Extract the [x, y] coordinate from the center of the cell holding the provided text.  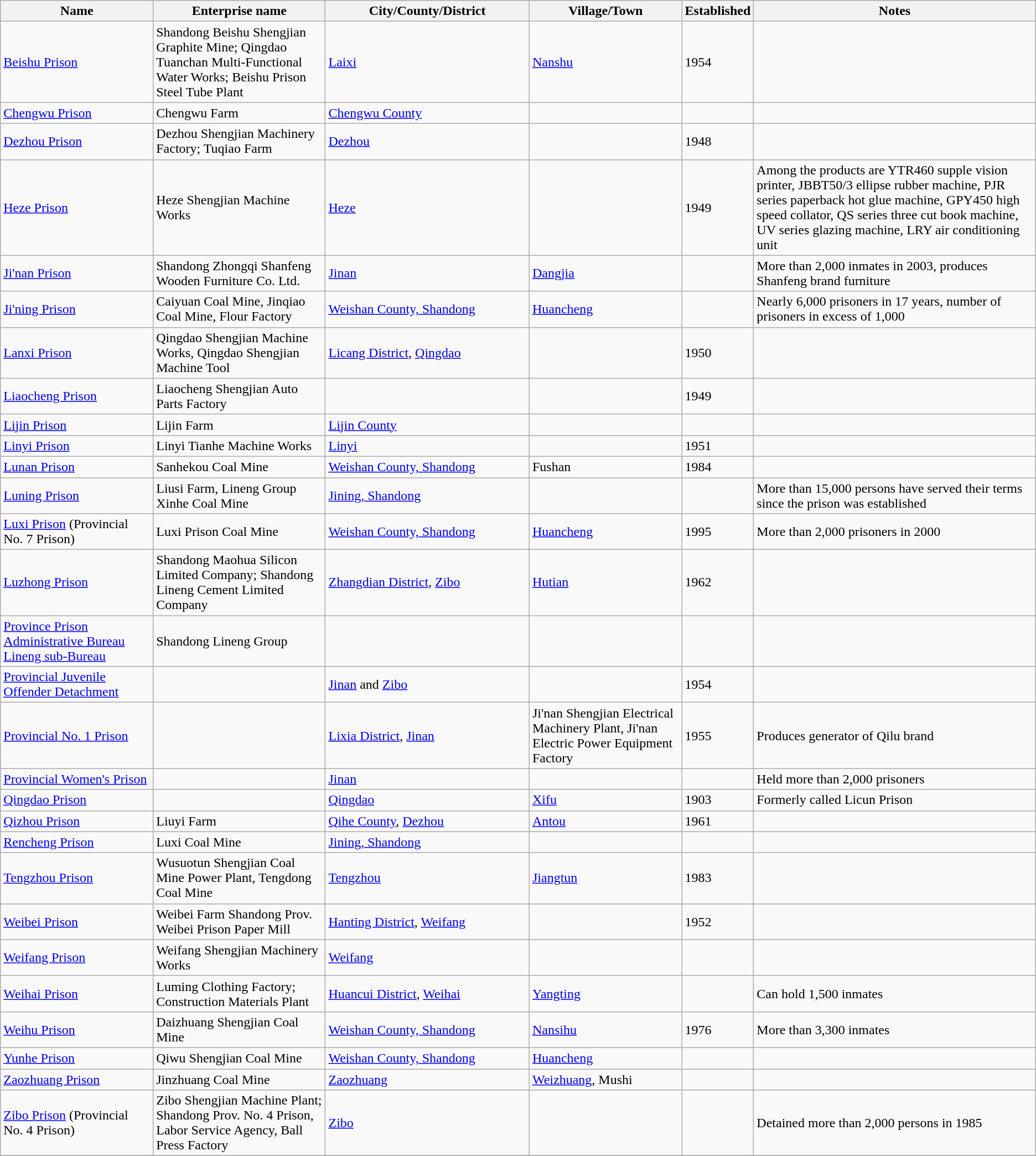
Held more than 2,000 prisoners [894, 779]
Lijin County [427, 425]
Luxi Prison (Provincial No. 7 Prison) [77, 531]
Lixia District, Jinan [427, 735]
1995 [718, 531]
Qingdao [427, 800]
Caiyuan Coal Mine, Jinqiao Coal Mine, Flour Factory [239, 309]
Lijin Prison [77, 425]
Weizhuang, Mushi [605, 1079]
More than 15,000 persons have served their terms since the prison was established [894, 495]
Dezhou [427, 142]
Enterprise name [239, 11]
Chengwu Farm [239, 113]
Shandong Maohua Silicon Limited Company; Shandong Lineng Cement Limited Company [239, 582]
Weibei Prison [77, 921]
1955 [718, 735]
Nearly 6,000 prisoners in 17 years, number of prisoners in excess of 1,000 [894, 309]
Xifu [605, 800]
1984 [718, 467]
Name [77, 11]
Weifang Shengjian Machinery Works [239, 958]
Chengwu County [427, 113]
Weihu Prison [77, 1030]
Weibei Farm Shandong Prov. Weibei Prison Paper Mill [239, 921]
Lunan Prison [77, 467]
Province Prison Administrative Bureau Lineng sub-Bureau [77, 641]
Daizhuang Shengjian Coal Mine [239, 1030]
Ji'nan Shengjian Electrical Machinery Plant, Ji'nan Electric Power Equipment Factory [605, 735]
1952 [718, 921]
Zibo [427, 1123]
Provincial Juvenile Offender Detachment [77, 684]
More than 3,300 inmates [894, 1030]
Luming Clothing Factory; Construction Materials Plant [239, 993]
1903 [718, 800]
Dangjia [605, 273]
Liaocheng Prison [77, 396]
Shandong Lineng Group [239, 641]
Licang District, Qingdao [427, 353]
Linyi [427, 446]
Nansihu [605, 1030]
Produces generator of Qilu brand [894, 735]
Provincial No. 1 Prison [77, 735]
Weifang [427, 958]
Qihe County, Dezhou [427, 821]
Notes [894, 11]
Luxi Prison Coal Mine [239, 531]
Hutian [605, 582]
Tengzhou Prison [77, 878]
Chengwu Prison [77, 113]
Huancui District, Weihai [427, 993]
Lanxi Prison [77, 353]
Nanshu [605, 62]
1951 [718, 446]
More than 2,000 prisoners in 2000 [894, 531]
Heze Shengjian Machine Works [239, 207]
1961 [718, 821]
Heze Prison [77, 207]
Zaozhuang [427, 1079]
Liaocheng Shengjian Auto Parts Factory [239, 396]
Formerly called Licun Prison [894, 800]
Established [718, 11]
Shandong Zhongqi Shanfeng Wooden Furniture Co. Ltd. [239, 273]
Can hold 1,500 inmates [894, 993]
Laixi [427, 62]
Provincial Women's Prison [77, 779]
Dezhou Prison [77, 142]
Yunhe Prison [77, 1058]
Shandong Beishu Shengjian Graphite Mine; Qingdao Tuanchan Multi-Functional Water Works; Beishu Prison Steel Tube Plant [239, 62]
Sanhekou Coal Mine [239, 467]
Wusuotun Shengjian Coal Mine Power Plant, Tengdong Coal Mine [239, 878]
1950 [718, 353]
Tengzhou [427, 878]
Liuyi Farm [239, 821]
Qingdao Prison [77, 800]
More than 2,000 inmates in 2003, produces Shanfeng brand furniture [894, 273]
Qizhou Prison [77, 821]
Heze [427, 207]
Ji'ning Prison [77, 309]
Weihai Prison [77, 993]
Liusi Farm, Lineng Group Xinhe Coal Mine [239, 495]
Linyi Tianhe Machine Works [239, 446]
1962 [718, 582]
Weifang Prison [77, 958]
Detained more than 2,000 persons in 1985 [894, 1123]
Zhangdian District, Zibo [427, 582]
Fushan [605, 467]
Qingdao Shengjian Machine Works, Qingdao Shengjian Machine Tool [239, 353]
Beishu Prison [77, 62]
Luzhong Prison [77, 582]
Lijin Farm [239, 425]
Yangting [605, 993]
Zibo Shengjian Machine Plant; Shandong Prov. No. 4 Prison, Labor Service Agency, Ball Press Factory [239, 1123]
1948 [718, 142]
Qiwu Shengjian Coal Mine [239, 1058]
Jinzhuang Coal Mine [239, 1079]
Village/Town [605, 11]
1976 [718, 1030]
Luning Prison [77, 495]
Luxi Coal Mine [239, 842]
Antou [605, 821]
Jiangtun [605, 878]
Zibo Prison (Provincial No. 4 Prison) [77, 1123]
Rencheng Prison [77, 842]
Ji'nan Prison [77, 273]
Dezhou Shengjian Machinery Factory; Tuqiao Farm [239, 142]
City/County/District [427, 11]
1983 [718, 878]
Linyi Prison [77, 446]
Jinan and Zibo [427, 684]
Zaozhuang Prison [77, 1079]
Hanting District, Weifang [427, 921]
